Scan for the cell matching the given text and deliver its (x, y) coordinate at center. 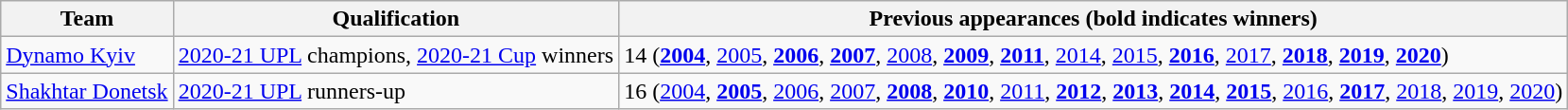
Qualification (395, 19)
2020-21 UPL champions, 2020-21 Cup winners (395, 55)
Shakhtar Donetsk (87, 91)
2020-21 UPL runners-up (395, 91)
16 (2004, 2005, 2006, 2007, 2008, 2010, 2011, 2012, 2013, 2014, 2015, 2016, 2017, 2018, 2019, 2020) (1094, 91)
Dynamo Kyiv (87, 55)
Team (87, 19)
Previous appearances (bold indicates winners) (1094, 19)
14 (2004, 2005, 2006, 2007, 2008, 2009, 2011, 2014, 2015, 2016, 2017, 2018, 2019, 2020) (1094, 55)
